Scan for the cell matching the given text and deliver its (X, Y) coordinate at center. 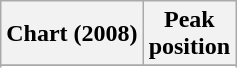
Chart (2008) (72, 34)
Peakposition (189, 34)
